Pinpoint the cell where the given text exists, returning its [x, y] midpoint coordinate. 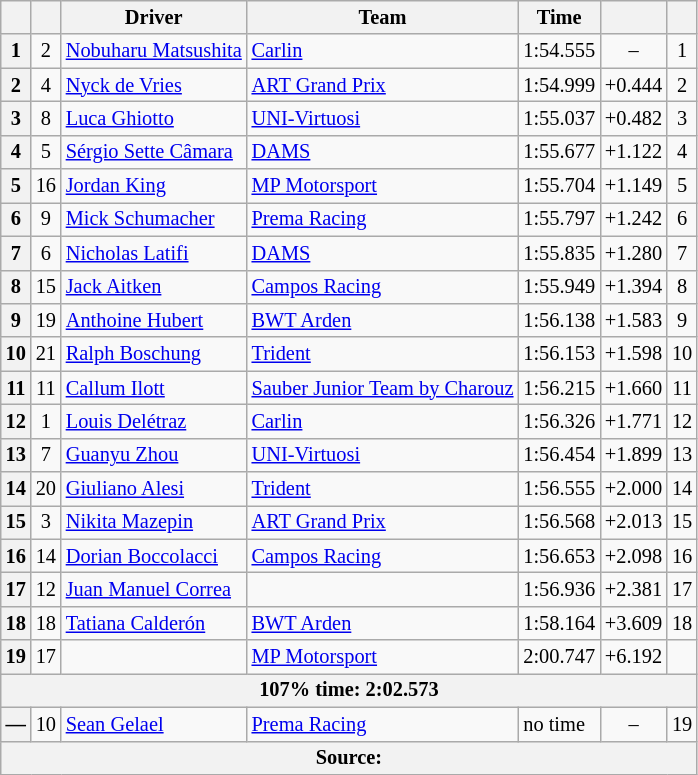
+1.280 [634, 253]
Driver [154, 17]
+2.098 [634, 556]
+1.394 [634, 287]
Jordan King [154, 186]
Team [383, 17]
1:55.704 [559, 186]
Sean Gelael [154, 724]
— [16, 724]
Luca Ghiotto [154, 118]
Time [559, 17]
20 [46, 489]
1:55.797 [559, 219]
+1.583 [634, 320]
+2.381 [634, 589]
Guanyu Zhou [154, 455]
1:56.653 [559, 556]
1:56.454 [559, 455]
+2.013 [634, 522]
Juan Manuel Correa [154, 589]
Jack Aitken [154, 287]
1:56.138 [559, 320]
no time [559, 724]
21 [46, 354]
+1.149 [634, 186]
Dorian Boccolacci [154, 556]
1:55.037 [559, 118]
Callum Ilott [154, 388]
+0.482 [634, 118]
1:58.164 [559, 623]
+1.598 [634, 354]
1:55.835 [559, 253]
1:56.326 [559, 421]
Source: [349, 758]
+1.242 [634, 219]
Sérgio Sette Câmara [154, 152]
1:55.677 [559, 152]
Sauber Junior Team by Charouz [383, 388]
Ralph Boschung [154, 354]
+0.444 [634, 85]
107% time: 2:02.573 [349, 690]
Tatiana Calderón [154, 623]
+1.122 [634, 152]
+6.192 [634, 657]
1:55.949 [559, 287]
+1.771 [634, 421]
Giuliano Alesi [154, 489]
+3.609 [634, 623]
1:56.555 [559, 489]
Nicholas Latifi [154, 253]
Nikita Mazepin [154, 522]
Nyck de Vries [154, 85]
1:56.215 [559, 388]
Mick Schumacher [154, 219]
2:00.747 [559, 657]
Nobuharu Matsushita [154, 51]
+1.660 [634, 388]
1:54.999 [559, 85]
Louis Delétraz [154, 421]
+2.000 [634, 489]
1:56.936 [559, 589]
+1.899 [634, 455]
1:54.555 [559, 51]
Anthoine Hubert [154, 320]
1:56.568 [559, 522]
1:56.153 [559, 354]
